Identify which cell holds the provided text, then report its [X, Y] central coordinate. 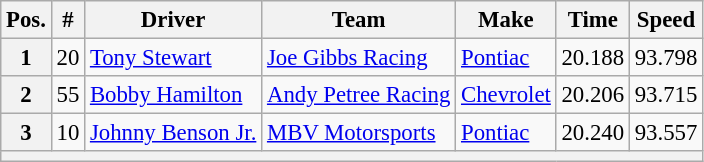
93.715 [666, 95]
10 [68, 133]
93.557 [666, 133]
20.188 [592, 58]
3 [26, 133]
Chevrolet [506, 95]
2 [26, 95]
MBV Motorsports [359, 133]
Tony Stewart [174, 58]
Pos. [26, 20]
93.798 [666, 58]
Bobby Hamilton [174, 95]
1 [26, 58]
Joe Gibbs Racing [359, 58]
55 [68, 95]
20.206 [592, 95]
Speed [666, 20]
Johnny Benson Jr. [174, 133]
# [68, 20]
Driver [174, 20]
20 [68, 58]
20.240 [592, 133]
Andy Petree Racing [359, 95]
Make [506, 20]
Team [359, 20]
Time [592, 20]
